Capture the cell that displays the provided text and extract its (X, Y) central coordinate. 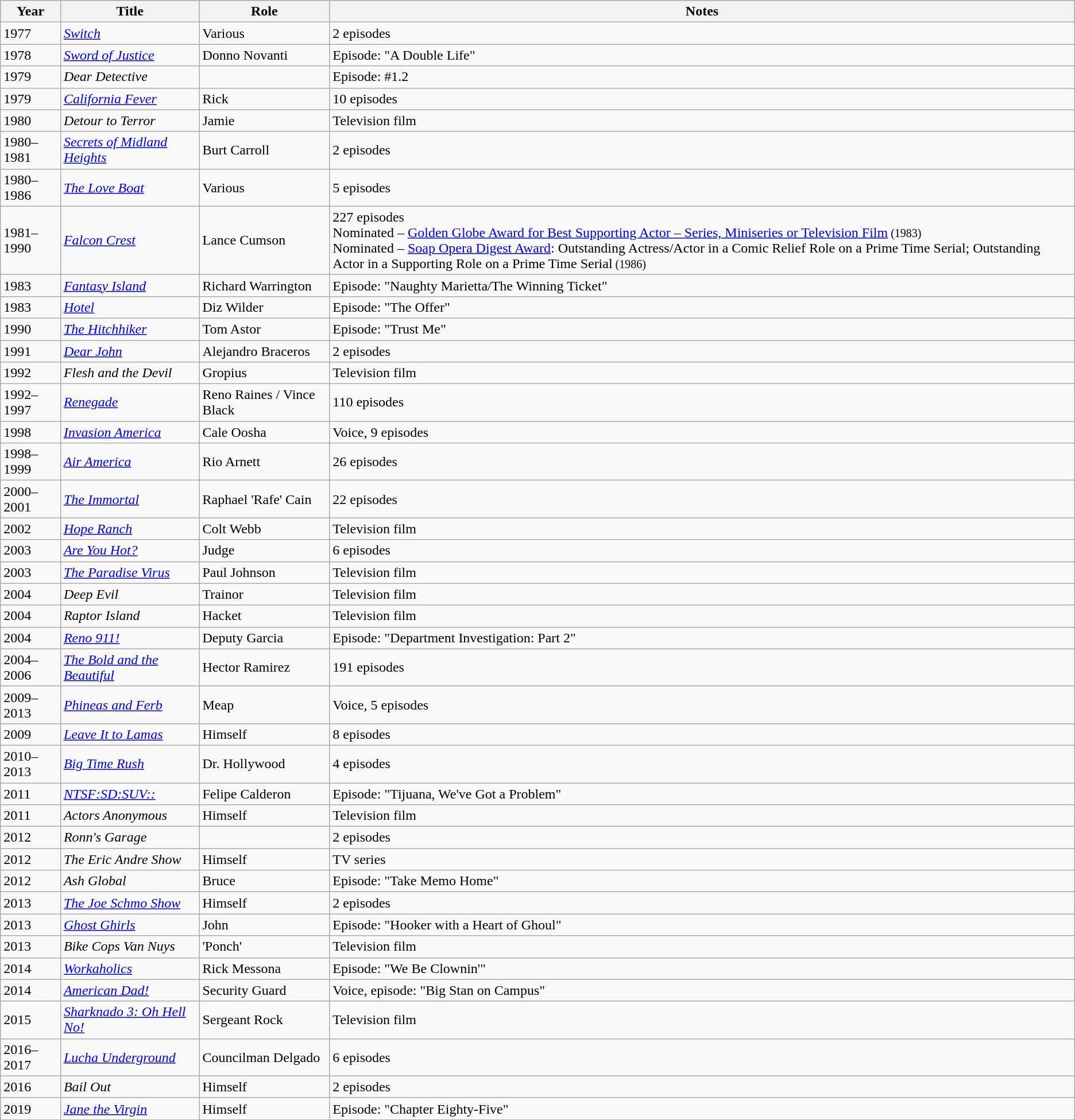
Tom Astor (264, 329)
Episode: "Trust Me" (702, 329)
Councilman Delgado (264, 1057)
Episode: "Naughty Marietta/The Winning Ticket" (702, 285)
2004–2006 (31, 667)
Episode: "Department Investigation: Part 2" (702, 638)
Hope Ranch (130, 529)
Secrets of Midland Heights (130, 150)
4 episodes (702, 764)
'Ponch' (264, 947)
Sharknado 3: Oh Hell No! (130, 1020)
Year (31, 11)
2000–2001 (31, 499)
Hector Ramirez (264, 667)
1980–1981 (31, 150)
10 episodes (702, 99)
Lucha Underground (130, 1057)
Fantasy Island (130, 285)
2015 (31, 1020)
Sword of Justice (130, 55)
Felipe Calderon (264, 794)
110 episodes (702, 403)
2016 (31, 1087)
The Immortal (130, 499)
Jane the Virgin (130, 1109)
Ash Global (130, 881)
Ghost Ghirls (130, 925)
Bike Cops Van Nuys (130, 947)
1980–1986 (31, 187)
8 episodes (702, 734)
Air America (130, 462)
1981–1990 (31, 240)
2009–2013 (31, 705)
Hacket (264, 616)
Invasion America (130, 432)
Role (264, 11)
California Fever (130, 99)
Voice, episode: "Big Stan on Campus" (702, 990)
Episode: "We Be Clownin'" (702, 968)
1992–1997 (31, 403)
Colt Webb (264, 529)
Phineas and Ferb (130, 705)
1998 (31, 432)
Episode: "The Offer" (702, 307)
2002 (31, 529)
Donno Novanti (264, 55)
Richard Warrington (264, 285)
NTSF:SD:SUV:: (130, 794)
Rick Messona (264, 968)
The Eric Andre Show (130, 859)
Sergeant Rock (264, 1020)
Deputy Garcia (264, 638)
Leave It to Lamas (130, 734)
Voice, 5 episodes (702, 705)
Falcon Crest (130, 240)
Big Time Rush (130, 764)
Reno 911! (130, 638)
Detour to Terror (130, 121)
The Love Boat (130, 187)
Episode: "Chapter Eighty-Five" (702, 1109)
5 episodes (702, 187)
Dr. Hollywood (264, 764)
Episode: "A Double Life" (702, 55)
Trainor (264, 594)
22 episodes (702, 499)
Voice, 9 episodes (702, 432)
Raptor Island (130, 616)
Dear John (130, 351)
Lance Cumson (264, 240)
American Dad! (130, 990)
2016–2017 (31, 1057)
Judge (264, 551)
1991 (31, 351)
Reno Raines / Vince Black (264, 403)
The Bold and the Beautiful (130, 667)
2010–2013 (31, 764)
Cale Oosha (264, 432)
Dear Detective (130, 77)
Jamie (264, 121)
1980 (31, 121)
The Hitchhiker (130, 329)
1990 (31, 329)
Notes (702, 11)
1978 (31, 55)
Episode: "Tijuana, We've Got a Problem" (702, 794)
Alejandro Braceros (264, 351)
Workaholics (130, 968)
1977 (31, 33)
Deep Evil (130, 594)
Bruce (264, 881)
Actors Anonymous (130, 816)
TV series (702, 859)
The Joe Schmo Show (130, 903)
2019 (31, 1109)
2009 (31, 734)
191 episodes (702, 667)
1998–1999 (31, 462)
Gropius (264, 373)
Are You Hot? (130, 551)
Switch (130, 33)
Ronn's Garage (130, 838)
The Paradise Virus (130, 572)
Diz Wilder (264, 307)
Rick (264, 99)
Meap (264, 705)
Raphael 'Rafe' Cain (264, 499)
John (264, 925)
Flesh and the Devil (130, 373)
Rio Arnett (264, 462)
Security Guard (264, 990)
Bail Out (130, 1087)
Title (130, 11)
Burt Carroll (264, 150)
Episode: "Hooker with a Heart of Ghoul" (702, 925)
26 episodes (702, 462)
Hotel (130, 307)
Paul Johnson (264, 572)
Episode: #1.2 (702, 77)
Episode: "Take Memo Home" (702, 881)
1992 (31, 373)
Renegade (130, 403)
